Output the [X, Y] coordinate of the center of the cell containing the given text.  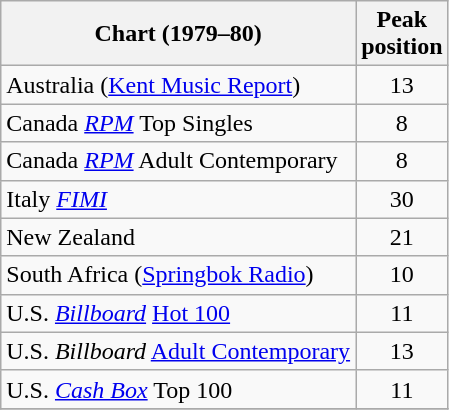
Chart (1979–80) [178, 34]
U.S. Cash Box Top 100 [178, 389]
South Africa (Springbok Radio) [178, 275]
Australia (Kent Music Report) [178, 85]
Peakposition [402, 34]
Canada RPM Adult Contemporary [178, 161]
New Zealand [178, 237]
Italy FIMI [178, 199]
21 [402, 237]
Canada RPM Top Singles [178, 123]
U.S. Billboard Adult Contemporary [178, 351]
10 [402, 275]
30 [402, 199]
U.S. Billboard Hot 100 [178, 313]
